Determine the (X, Y) coordinate at the center of the cell enclosing the given text.  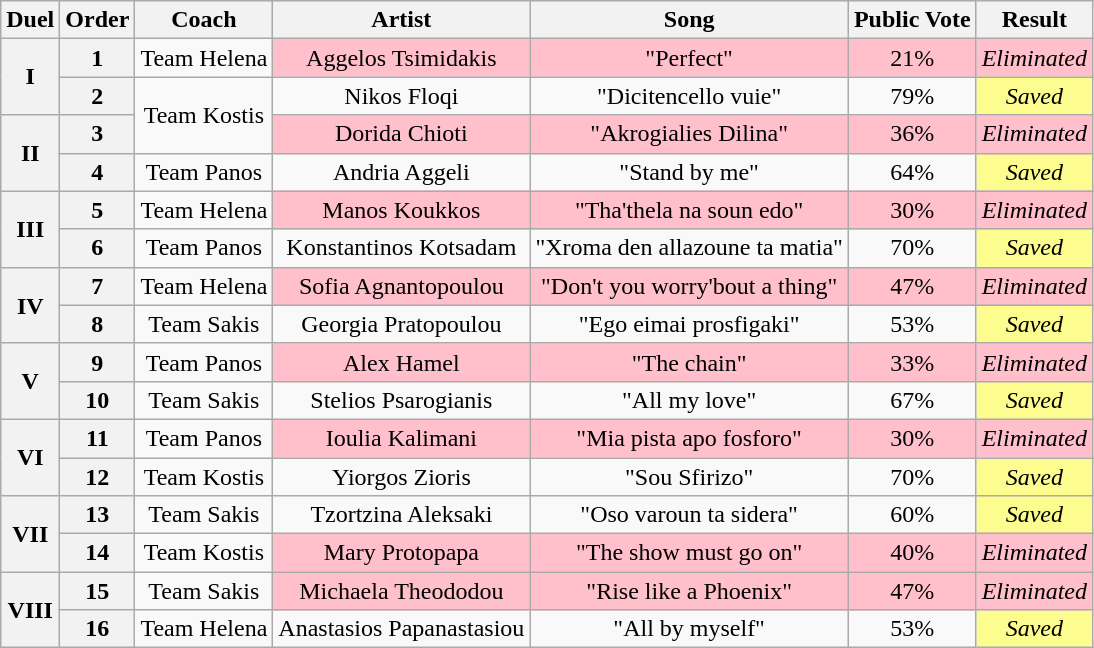
"Rise like a Phoenix" (690, 591)
Stelios Psarogianis (402, 400)
12 (98, 477)
II (30, 153)
Michaela Theododou (402, 591)
3 (98, 134)
"Mia pista apo fosforo" (690, 438)
Public Vote (912, 20)
9 (98, 362)
Manos Koukkos (402, 210)
64% (912, 172)
Sofia Agnantopoulou (402, 286)
Georgia Pratopoulou (402, 324)
8 (98, 324)
67% (912, 400)
1 (98, 58)
III (30, 229)
13 (98, 515)
Yiorgos Zioris (402, 477)
"Perfect" (690, 58)
Mary Protopapa (402, 553)
21% (912, 58)
5 (98, 210)
Anastasios Papanastasiou (402, 629)
Artist (402, 20)
36% (912, 134)
Konstantinos Kotsadam (402, 248)
Ioulia Kalimani (402, 438)
"Oso varoun ta sidera" (690, 515)
16 (98, 629)
"Stand by me" (690, 172)
VII (30, 534)
"Don't you worry'bout a thing" (690, 286)
"Dicitencello vuie" (690, 96)
40% (912, 553)
4 (98, 172)
Order (98, 20)
VI (30, 457)
79% (912, 96)
"The show must go on" (690, 553)
Tzortzina Aleksaki (402, 515)
2 (98, 96)
Aggelos Tsimidakis (402, 58)
"All my love" (690, 400)
Nikos Floqi (402, 96)
Dorida Chioti (402, 134)
15 (98, 591)
"Tha'thela na soun edo" (690, 210)
11 (98, 438)
V (30, 381)
"Sou Sfirizo" (690, 477)
"All by myself" (690, 629)
Andria Aggeli (402, 172)
"Akrogialies Dilina" (690, 134)
Duel (30, 20)
"Ego eimai prosfigaki" (690, 324)
Result (1034, 20)
10 (98, 400)
Alex Hamel (402, 362)
6 (98, 248)
7 (98, 286)
"The chain" (690, 362)
VIII (30, 610)
IV (30, 305)
Coach (204, 20)
I (30, 77)
Song (690, 20)
14 (98, 553)
33% (912, 362)
60% (912, 515)
"Xroma den allazoune ta matia" (690, 248)
